For the text-containing cell, return its midpoint in [x, y] coordinate format. 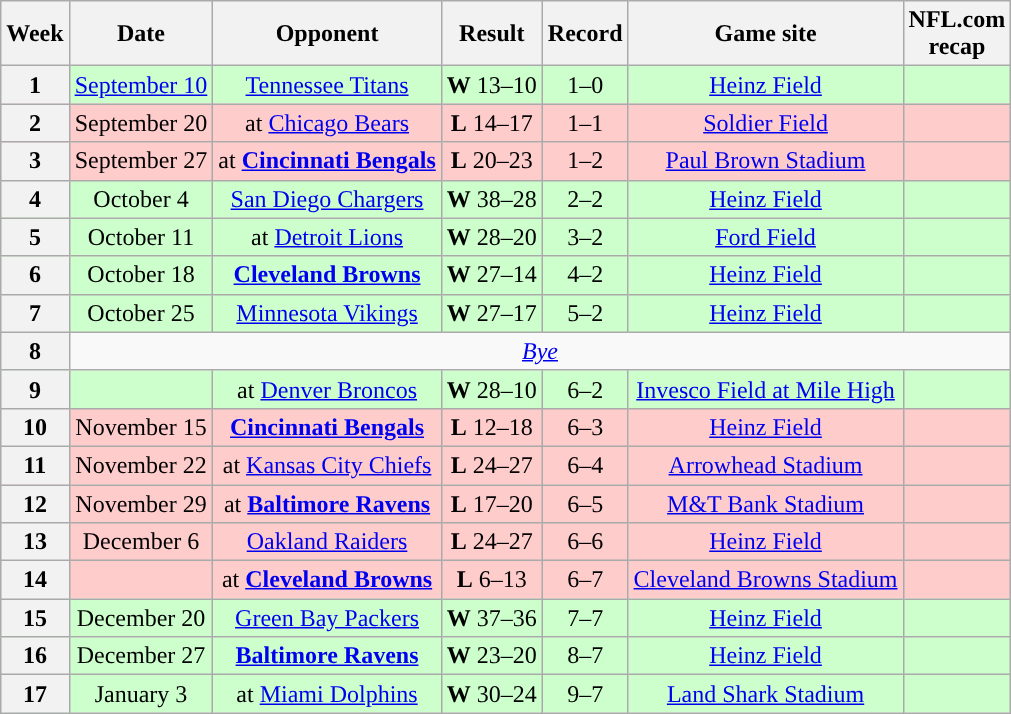
9–7 [585, 694]
October 25 [141, 313]
Paul Brown Stadium [766, 161]
17 [35, 694]
L 6–13 [492, 580]
6–5 [585, 503]
at Baltimore Ravens [327, 503]
Minnesota Vikings [327, 313]
1–0 [585, 85]
Game site [766, 34]
October 4 [141, 199]
October 18 [141, 275]
14 [35, 580]
W 13–10 [492, 85]
3 [35, 161]
6–4 [585, 465]
15 [35, 618]
at Cincinnati Bengals [327, 161]
Invesco Field at Mile High [766, 389]
Land Shark Stadium [766, 694]
L 14–17 [492, 123]
W 30–24 [492, 694]
6–2 [585, 389]
8 [35, 351]
13 [35, 542]
Bye [540, 351]
W 38–28 [492, 199]
5 [35, 237]
Ford Field [766, 237]
December 20 [141, 618]
16 [35, 656]
September 20 [141, 123]
January 3 [141, 694]
San Diego Chargers [327, 199]
9 [35, 389]
Record [585, 34]
2–2 [585, 199]
September 27 [141, 161]
1 [35, 85]
Arrowhead Stadium [766, 465]
Soldier Field [766, 123]
at Detroit Lions [327, 237]
November 22 [141, 465]
Date [141, 34]
Green Bay Packers [327, 618]
Cincinnati Bengals [327, 427]
4 [35, 199]
6–6 [585, 542]
1–2 [585, 161]
Result [492, 34]
5–2 [585, 313]
10 [35, 427]
at Chicago Bears [327, 123]
W 23–20 [492, 656]
11 [35, 465]
December 6 [141, 542]
L 20–23 [492, 161]
L 12–18 [492, 427]
Oakland Raiders [327, 542]
NFL.comrecap [957, 34]
November 15 [141, 427]
W 28–10 [492, 389]
Week [35, 34]
at Kansas City Chiefs [327, 465]
at Miami Dolphins [327, 694]
November 29 [141, 503]
Baltimore Ravens [327, 656]
Cleveland Browns [327, 275]
Cleveland Browns Stadium [766, 580]
8–7 [585, 656]
W 28–20 [492, 237]
December 27 [141, 656]
October 11 [141, 237]
7 [35, 313]
1–1 [585, 123]
at Cleveland Browns [327, 580]
2 [35, 123]
6–3 [585, 427]
6 [35, 275]
4–2 [585, 275]
at Denver Broncos [327, 389]
W 27–14 [492, 275]
3–2 [585, 237]
W 37–36 [492, 618]
Opponent [327, 34]
12 [35, 503]
Tennessee Titans [327, 85]
W 27–17 [492, 313]
6–7 [585, 580]
M&T Bank Stadium [766, 503]
September 10 [141, 85]
L 17–20 [492, 503]
7–7 [585, 618]
